Provide the [X, Y] coordinate of the cell's center where the given text is located.  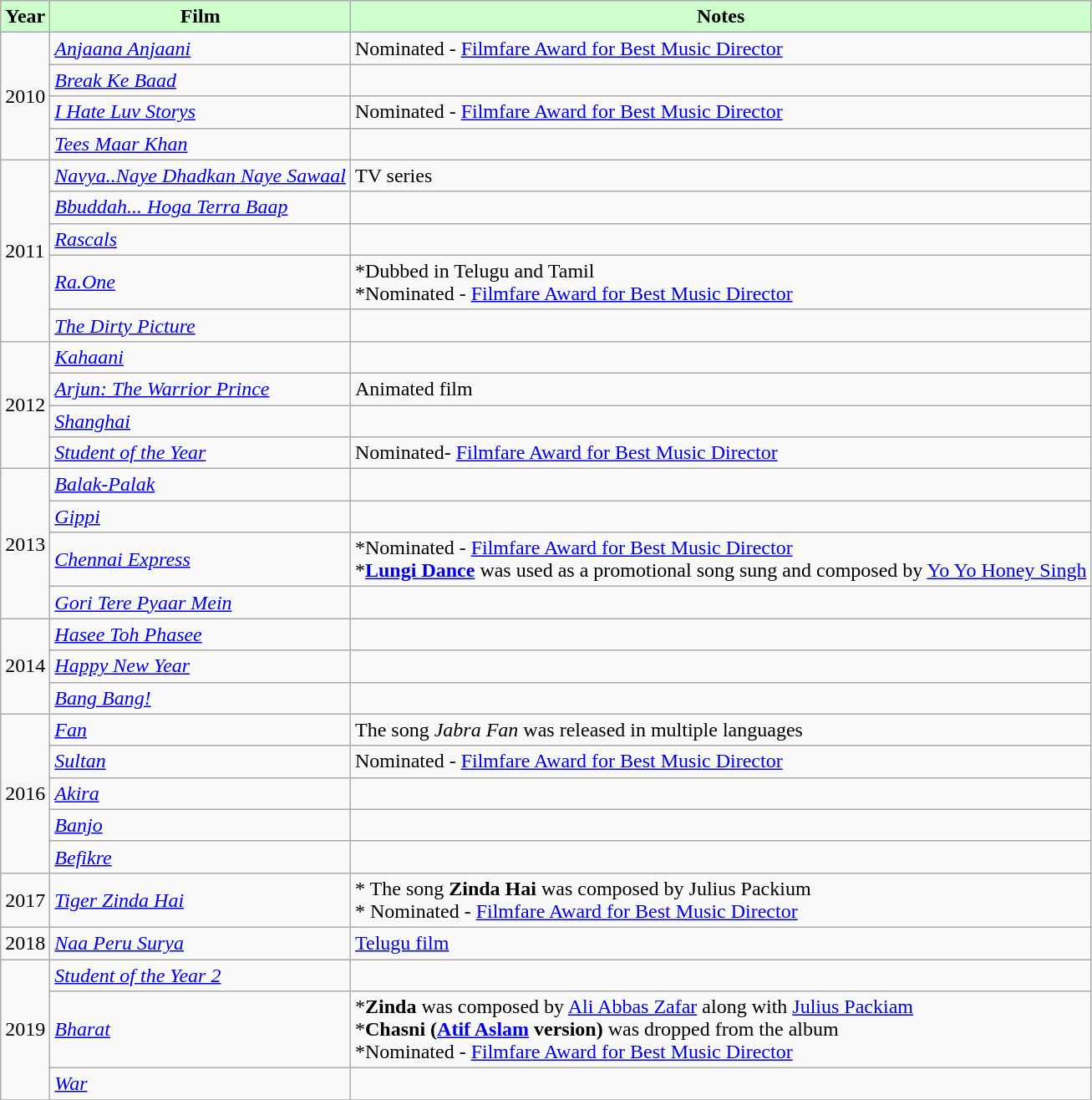
I Hate Luv Storys [201, 112]
The Dirty Picture [201, 325]
Student of the Year 2 [201, 975]
Bharat [201, 1030]
Bang Bang! [201, 698]
War [201, 1084]
Ra.One [201, 283]
Tees Maar Khan [201, 144]
Balak-Palak [201, 485]
Notes [720, 17]
*Nominated - Filmfare Award for Best Music Director*Lungi Dance was used as a promotional song sung and composed by Yo Yo Honey Singh [720, 560]
Nominated- Filmfare Award for Best Music Director [720, 453]
Arjun: The Warrior Prince [201, 389]
The song Jabra Fan was released in multiple languages [720, 730]
Telugu film [720, 943]
Shanghai [201, 420]
Rascals [201, 239]
2019 [25, 1030]
TV series [720, 176]
2018 [25, 943]
Tiger Zinda Hai [201, 899]
2011 [25, 251]
Gippi [201, 517]
Kahaani [201, 357]
Befikre [201, 857]
Happy New Year [201, 666]
Akira [201, 793]
Anjaana Anjaani [201, 48]
Fan [201, 730]
Hasee Toh Phasee [201, 634]
Break Ke Baad [201, 80]
2012 [25, 405]
2017 [25, 899]
2010 [25, 96]
*Dubbed in Telugu and Tamil*Nominated - Filmfare Award for Best Music Director [720, 283]
2013 [25, 543]
Naa Peru Surya [201, 943]
2016 [25, 793]
Navya..Naye Dhadkan Naye Sawaal [201, 176]
Film [201, 17]
Gori Tere Pyaar Mein [201, 603]
Year [25, 17]
Chennai Express [201, 560]
Bbuddah... Hoga Terra Baap [201, 207]
Student of the Year [201, 453]
Sultan [201, 761]
* The song Zinda Hai was composed by Julius Packium* Nominated - Filmfare Award for Best Music Director [720, 899]
Banjo [201, 825]
Animated film [720, 389]
2014 [25, 666]
